For the text-containing cell, return its midpoint in (X, Y) coordinate format. 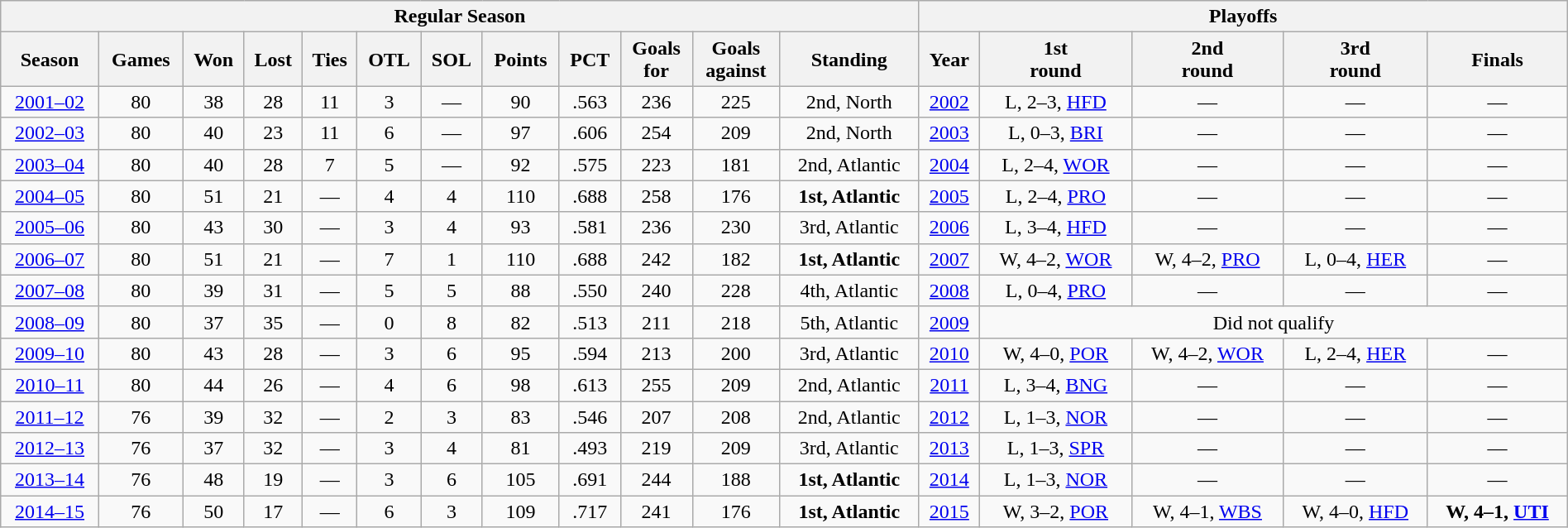
2011 (949, 385)
98 (521, 385)
81 (521, 449)
30 (273, 228)
2003 (949, 133)
.691 (590, 480)
Goalsagainst (736, 60)
109 (521, 511)
241 (657, 511)
207 (657, 416)
W, 4–0, HFD (1355, 511)
L, 3–4, HFD (1056, 228)
5th, Atlantic (849, 322)
255 (657, 385)
OTL (389, 60)
2007–08 (50, 290)
1 (452, 259)
L, 1–3, SPR (1056, 449)
L, 0–4, PRO (1056, 290)
W, 4–2, PRO (1207, 259)
50 (213, 511)
.575 (590, 165)
Regular Season (460, 17)
2014–15 (50, 511)
31 (273, 290)
PCT (590, 60)
Won (213, 60)
2006 (949, 228)
258 (657, 196)
2ndround (1207, 60)
2004–05 (50, 196)
.717 (590, 511)
.606 (590, 133)
Season (50, 60)
82 (521, 322)
219 (657, 449)
208 (736, 416)
8 (452, 322)
2002–03 (50, 133)
2015 (949, 511)
35 (273, 322)
83 (521, 416)
Points (521, 60)
W, 3–2, POR (1056, 511)
2005 (949, 196)
230 (736, 228)
Standing (849, 60)
223 (657, 165)
19 (273, 480)
213 (657, 353)
Ties (329, 60)
17 (273, 511)
L, 2–4, PRO (1056, 196)
2011–12 (50, 416)
Lost (273, 60)
244 (657, 480)
181 (736, 165)
95 (521, 353)
26 (273, 385)
228 (736, 290)
SOL (452, 60)
2004 (949, 165)
2013 (949, 449)
2014 (949, 480)
90 (521, 102)
3rdround (1355, 60)
L, 0–4, HER (1355, 259)
W, 4–1, UTI (1497, 511)
.613 (590, 385)
W, 4–1, WBS (1207, 511)
2010–11 (50, 385)
254 (657, 133)
L, 3–4, BNG (1056, 385)
.546 (590, 416)
105 (521, 480)
Did not qualify (1274, 322)
92 (521, 165)
88 (521, 290)
188 (736, 480)
.594 (590, 353)
2002 (949, 102)
Playoffs (1243, 17)
Year (949, 60)
44 (213, 385)
2003–04 (50, 165)
2012 (949, 416)
L, 2–3, HFD (1056, 102)
2006–07 (50, 259)
218 (736, 322)
2007 (949, 259)
Goalsfor (657, 60)
.550 (590, 290)
Finals (1497, 60)
2008 (949, 290)
2005–06 (50, 228)
200 (736, 353)
211 (657, 322)
97 (521, 133)
.513 (590, 322)
48 (213, 480)
W, 4–0, POR (1056, 353)
38 (213, 102)
2012–13 (50, 449)
Games (141, 60)
2008–09 (50, 322)
2013–14 (50, 480)
242 (657, 259)
.581 (590, 228)
93 (521, 228)
.493 (590, 449)
2009–10 (50, 353)
23 (273, 133)
0 (389, 322)
.563 (590, 102)
L, 2–4, WOR (1056, 165)
2001–02 (50, 102)
4th, Atlantic (849, 290)
240 (657, 290)
L, 2–4, HER (1355, 353)
2009 (949, 322)
2010 (949, 353)
2 (389, 416)
225 (736, 102)
L, 0–3, BRI (1056, 133)
182 (736, 259)
1stround (1056, 60)
